Detect which cell encompasses the target text, then output its [x, y] center coordinate. 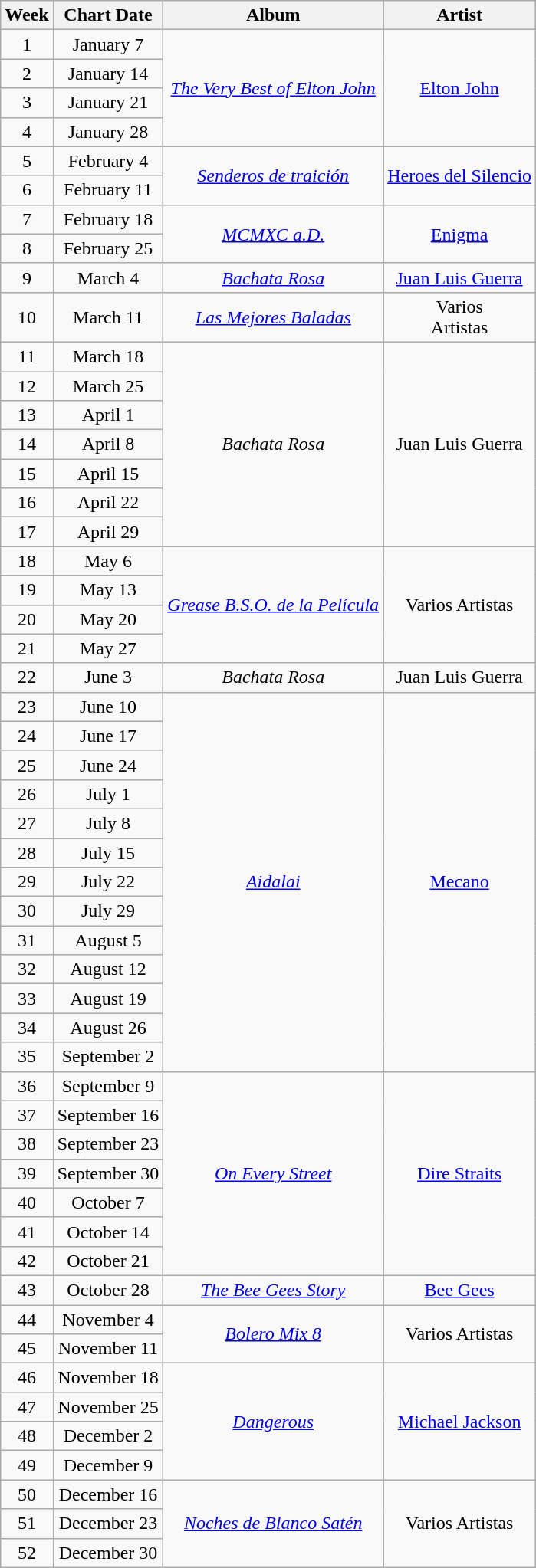
April 15 [108, 474]
June 17 [108, 736]
37 [27, 1115]
August 19 [108, 999]
Grease B.S.O. de la Película [273, 605]
6 [27, 190]
4 [27, 132]
The Bee Gees Story [273, 1290]
28 [27, 853]
March 11 [108, 317]
7 [27, 219]
50 [27, 1494]
32 [27, 969]
41 [27, 1232]
29 [27, 882]
May 13 [108, 590]
22 [27, 677]
1 [27, 44]
July 8 [108, 823]
21 [27, 648]
January 7 [108, 44]
September 16 [108, 1115]
44 [27, 1319]
May 20 [108, 619]
Noches de Blanco Satén [273, 1524]
51 [27, 1524]
March 4 [108, 277]
July 22 [108, 882]
17 [27, 532]
November 4 [108, 1319]
June 10 [108, 707]
May 27 [108, 648]
36 [27, 1086]
52 [27, 1553]
Chart Date [108, 15]
November 18 [108, 1378]
December 30 [108, 1553]
11 [27, 356]
46 [27, 1378]
September 2 [108, 1057]
January 28 [108, 132]
23 [27, 707]
Dangerous [273, 1422]
January 14 [108, 74]
April 1 [108, 415]
Dire Straits [460, 1173]
November 25 [108, 1407]
MCMXC a.D. [273, 234]
8 [27, 248]
42 [27, 1261]
December 16 [108, 1494]
March 25 [108, 385]
August 12 [108, 969]
October 28 [108, 1290]
5 [27, 161]
35 [27, 1057]
April 8 [108, 444]
July 1 [108, 794]
August 5 [108, 940]
26 [27, 794]
38 [27, 1144]
May 6 [108, 561]
Michael Jackson [460, 1422]
June 24 [108, 765]
Bolero Mix 8 [273, 1333]
Week [27, 15]
Senderos de traición [273, 175]
October 21 [108, 1261]
Mecano [460, 881]
April 29 [108, 532]
12 [27, 385]
48 [27, 1436]
Elton John [460, 88]
33 [27, 999]
14 [27, 444]
February 11 [108, 190]
March 18 [108, 356]
December 2 [108, 1436]
13 [27, 415]
45 [27, 1349]
34 [27, 1028]
October 7 [108, 1202]
The Very Best of Elton John [273, 88]
December 9 [108, 1465]
January 21 [108, 103]
Album [273, 15]
Enigma [460, 234]
Aidalai [273, 881]
31 [27, 940]
February 25 [108, 248]
Heroes del Silencio [460, 175]
18 [27, 561]
15 [27, 474]
10 [27, 317]
24 [27, 736]
Bee Gees [460, 1290]
9 [27, 277]
19 [27, 590]
2 [27, 74]
Las Mejores Baladas [273, 317]
25 [27, 765]
June 3 [108, 677]
February 4 [108, 161]
July 29 [108, 911]
December 23 [108, 1524]
Artist [460, 15]
October 14 [108, 1232]
20 [27, 619]
47 [27, 1407]
VariosArtistas [460, 317]
43 [27, 1290]
27 [27, 823]
August 26 [108, 1028]
40 [27, 1202]
49 [27, 1465]
February 18 [108, 219]
November 11 [108, 1349]
September 9 [108, 1086]
39 [27, 1173]
September 30 [108, 1173]
30 [27, 911]
July 15 [108, 853]
April 22 [108, 503]
On Every Street [273, 1173]
September 23 [108, 1144]
16 [27, 503]
3 [27, 103]
